Detect which cell encompasses the target text, then output its (x, y) center coordinate. 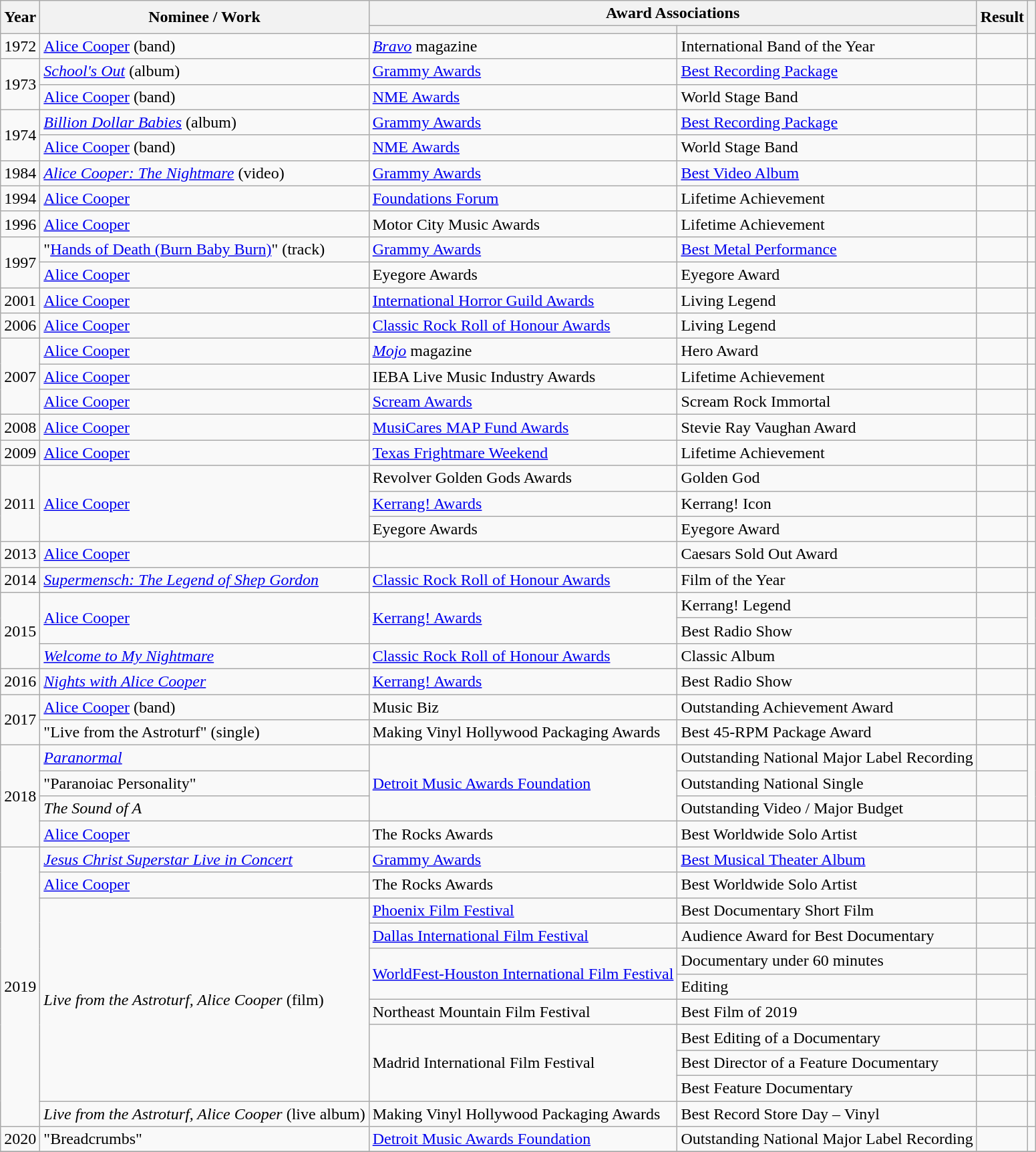
Scream Rock Immortal (827, 402)
Welcome to My Nightmare (204, 656)
International Horror Guild Awards (523, 300)
Live from the Astroturf, Alice Cooper (live album) (204, 1113)
WorldFest-Houston International Film Festival (523, 974)
Music Biz (523, 707)
Best Record Store Day – Vinyl (827, 1113)
2013 (20, 554)
2015 (20, 630)
Best Feature Documentary (827, 1088)
Nominee / Work (204, 17)
Best Film of 2019 (827, 1012)
2009 (20, 453)
Madrid International Film Festival (523, 1063)
"Breadcrumbs" (204, 1139)
Supermensch: The Legend of Shep Gordon (204, 580)
Mojo magazine (523, 351)
Stevie Ray Vaughan Award (827, 427)
The Sound of A (204, 809)
2019 (20, 987)
Best Director of a Feature Documentary (827, 1063)
1984 (20, 173)
Best Video Album (827, 173)
Live from the Astroturf, Alice Cooper (film) (204, 999)
Bravo magazine (523, 46)
Outstanding Video / Major Budget (827, 809)
School's Out (album) (204, 71)
Revolver Golden Gods Awards (523, 478)
Foundations Forum (523, 198)
Motor City Music Awards (523, 224)
MusiCares MAP Fund Awards (523, 427)
Classic Album (827, 656)
1994 (20, 198)
Kerrang! Legend (827, 605)
Film of the Year (827, 580)
Texas Frightmare Weekend (523, 453)
Caesars Sold Out Award (827, 554)
Paranormal (204, 758)
1996 (20, 224)
2008 (20, 427)
2001 (20, 300)
"Live from the Astroturf" (single) (204, 733)
Jesus Christ Superstar Live in Concert (204, 859)
Best Musical Theater Album (827, 859)
Northeast Mountain Film Festival (523, 1012)
Best 45-RPM Package Award (827, 733)
Alice Cooper: The Nightmare (video) (204, 173)
Nights with Alice Cooper (204, 681)
1974 (20, 135)
Best Documentary Short Film (827, 910)
Kerrang! Icon (827, 504)
Outstanding National Single (827, 783)
Best Metal Performance (827, 249)
Year (20, 17)
Result (1002, 17)
Scream Awards (523, 402)
1972 (20, 46)
"Paranoiac Personality" (204, 783)
2016 (20, 681)
Dallas International Film Festival (523, 936)
Audience Award for Best Documentary (827, 936)
IEBA Live Music Industry Awards (523, 377)
2017 (20, 720)
Editing (827, 986)
1973 (20, 84)
2020 (20, 1139)
2014 (20, 580)
Billion Dollar Babies (album) (204, 122)
Award Associations (673, 13)
International Band of the Year (827, 46)
Hero Award (827, 351)
2011 (20, 504)
"Hands of Death (Burn Baby Burn)" (track) (204, 249)
Best Editing of a Documentary (827, 1037)
Golden God (827, 478)
2007 (20, 377)
2006 (20, 326)
Outstanding Achievement Award (827, 707)
Documentary under 60 minutes (827, 961)
2018 (20, 796)
1997 (20, 262)
Phoenix Film Festival (523, 910)
